Extract the [x, y] coordinate from the center of the cell holding the provided text.  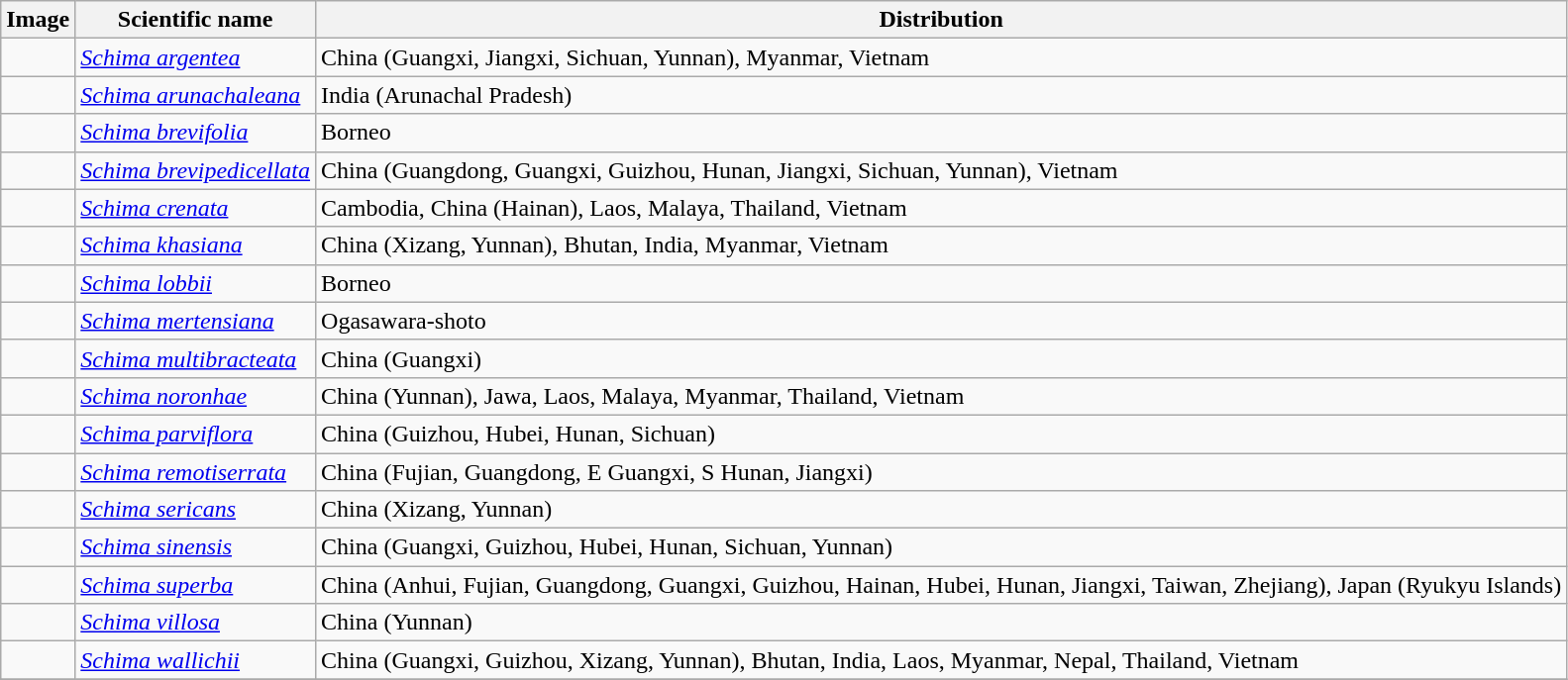
Schima sericans [196, 510]
Ogasawara-shoto [941, 321]
Schima multibracteata [196, 358]
Scientific name [196, 20]
China (Fujian, Guangdong, E Guangxi, S Hunan, Jiangxi) [941, 472]
Schima arunachaleana [196, 95]
Schima brevipedicellata [196, 170]
China (Guangxi, Guizhou, Hubei, Hunan, Sichuan, Yunnan) [941, 547]
China (Guangdong, Guangxi, Guizhou, Hunan, Jiangxi, Sichuan, Yunnan), Vietnam [941, 170]
China (Xizang, Yunnan), Bhutan, India, Myanmar, Vietnam [941, 245]
Schima noronhae [196, 396]
Schima wallichii [196, 660]
Schima superba [196, 585]
China (Guangxi, Guizhou, Xizang, Yunnan), Bhutan, India, Laos, Myanmar, Nepal, Thailand, Vietnam [941, 660]
Image [38, 20]
China (Yunnan) [941, 623]
China (Guangxi) [941, 358]
Schima sinensis [196, 547]
India (Arunachal Pradesh) [941, 95]
Distribution [941, 20]
Schima brevifolia [196, 133]
China (Xizang, Yunnan) [941, 510]
China (Anhui, Fujian, Guangdong, Guangxi, Guizhou, Hainan, Hubei, Hunan, Jiangxi, Taiwan, Zhejiang), Japan (Ryukyu Islands) [941, 585]
Schima argentea [196, 57]
Schima crenata [196, 208]
China (Guangxi, Jiangxi, Sichuan, Yunnan), Myanmar, Vietnam [941, 57]
China (Yunnan), Jawa, Laos, Malaya, Myanmar, Thailand, Vietnam [941, 396]
Schima lobbii [196, 283]
Cambodia, China (Hainan), Laos, Malaya, Thailand, Vietnam [941, 208]
China (Guizhou, Hubei, Hunan, Sichuan) [941, 434]
Schima villosa [196, 623]
Schima parviflora [196, 434]
Schima remotiserrata [196, 472]
Schima khasiana [196, 245]
Schima mertensiana [196, 321]
